Scan for the cell matching the given text and deliver its (X, Y) coordinate at center. 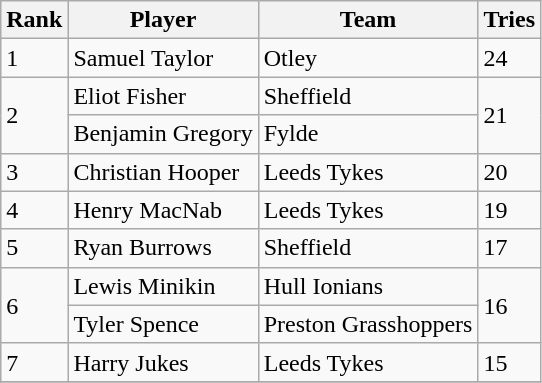
19 (510, 210)
Eliot Fisher (163, 96)
20 (510, 172)
17 (510, 248)
6 (34, 305)
Samuel Taylor (163, 58)
Tyler Spence (163, 324)
7 (34, 362)
4 (34, 210)
1 (34, 58)
Lewis Minikin (163, 286)
16 (510, 305)
Harry Jukes (163, 362)
Ryan Burrows (163, 248)
Team (368, 20)
15 (510, 362)
Fylde (368, 134)
2 (34, 115)
Player (163, 20)
3 (34, 172)
5 (34, 248)
Tries (510, 20)
24 (510, 58)
Preston Grasshoppers (368, 324)
21 (510, 115)
Henry MacNab (163, 210)
Otley (368, 58)
Hull Ionians (368, 286)
Rank (34, 20)
Benjamin Gregory (163, 134)
Christian Hooper (163, 172)
